Search for the cell housing the specified text and yield its [x, y] center coordinate. 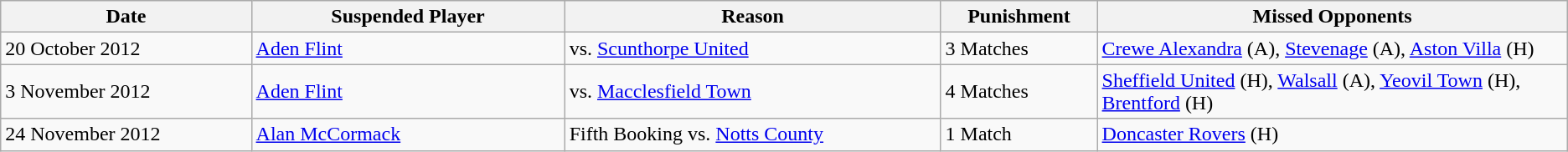
Crewe Alexandra (A), Stevenage (A), Aston Villa (H) [1332, 48]
Missed Opponents [1332, 17]
vs. Scunthorpe United [752, 48]
Fifth Booking vs. Notts County [752, 134]
1 Match [1019, 134]
Reason [752, 17]
vs. Macclesfield Town [752, 92]
Alan McCormack [408, 134]
3 November 2012 [126, 92]
3 Matches [1019, 48]
Sheffield United (H), Walsall (A), Yeovil Town (H), Brentford (H) [1332, 92]
Punishment [1019, 17]
Suspended Player [408, 17]
24 November 2012 [126, 134]
Date [126, 17]
20 October 2012 [126, 48]
4 Matches [1019, 92]
Doncaster Rovers (H) [1332, 134]
